From the cell containing the given text, extract its center point as (X, Y) coordinate. 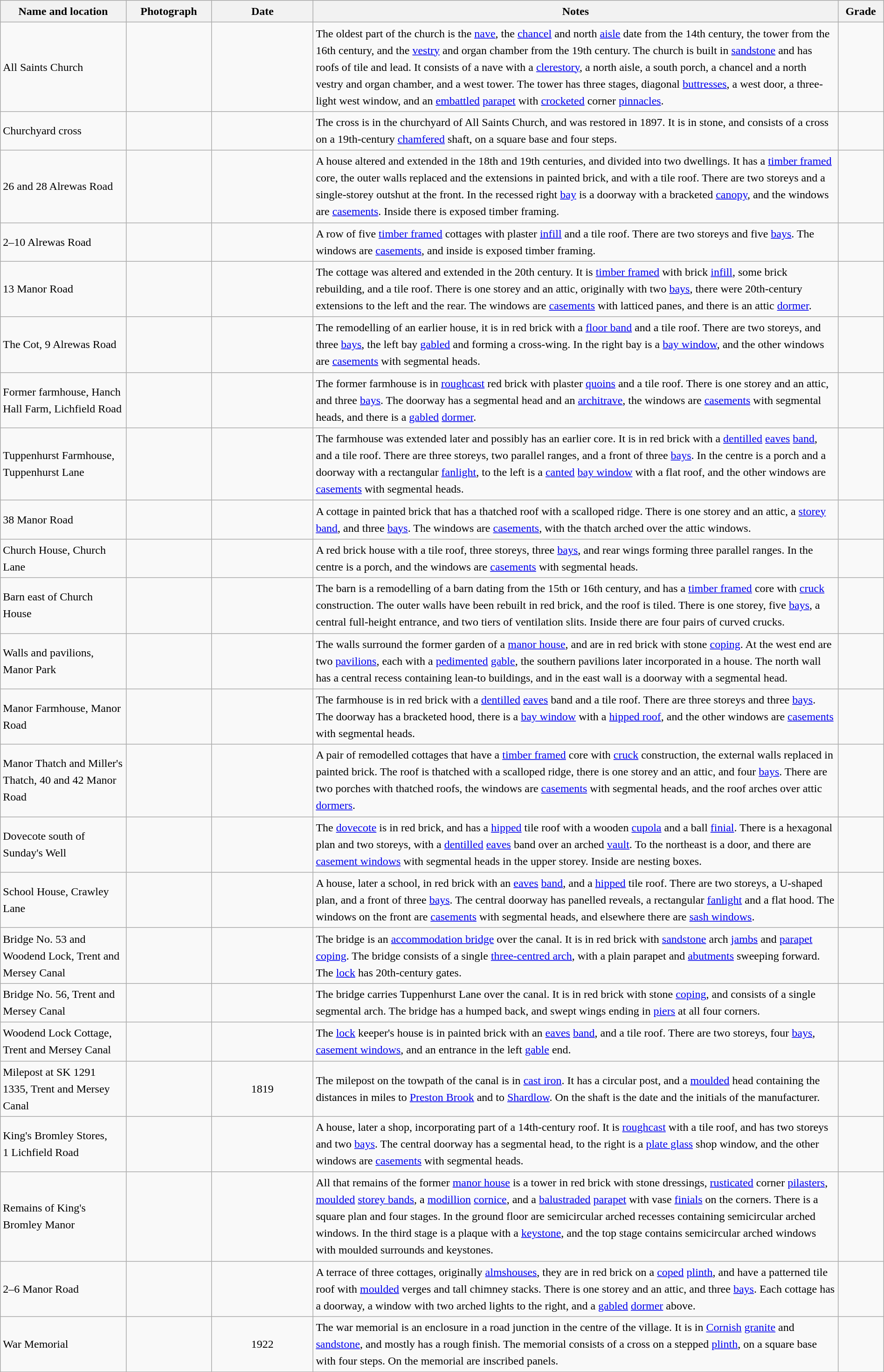
Grade (861, 11)
The Cot, 9 Alrewas Road (63, 344)
Name and location (63, 11)
Remains of King's Bromley Manor (63, 1217)
26 and 28 Alrewas Road (63, 187)
Date (262, 11)
School House, Crawley Lane (63, 900)
Dovecote south of Sunday's Well (63, 844)
13 Manor Road (63, 289)
1922 (262, 1344)
Milepost at SK 1291 1335, Trent and Mersey Canal (63, 1089)
King's Bromley Stores,1 Lichfield Road (63, 1144)
Tuppenhurst Farmhouse, Tuppenhurst Lane (63, 464)
Former farmhouse, Hanch Hall Farm, Lichfield Road (63, 400)
Walls and pavilions, Manor Park (63, 662)
Churchyard cross (63, 131)
Barn east of Church House (63, 606)
Manor Thatch and Miller's Thatch, 40 and 42 Manor Road (63, 781)
All Saints Church (63, 67)
War Memorial (63, 1344)
Woodend Lock Cottage, Trent and Mersey Canal (63, 1041)
38 Manor Road (63, 520)
1819 (262, 1089)
Church House, Church Lane (63, 558)
Notes (575, 11)
Photograph (169, 11)
Manor Farmhouse, Manor Road (63, 717)
Bridge No. 56, Trent and Mersey Canal (63, 1003)
Bridge No. 53 and Woodend Lock, Trent and Mersey Canal (63, 955)
2–6 Manor Road (63, 1288)
2–10 Alrewas Road (63, 242)
